Search for the cell housing the specified text and yield its (x, y) center coordinate. 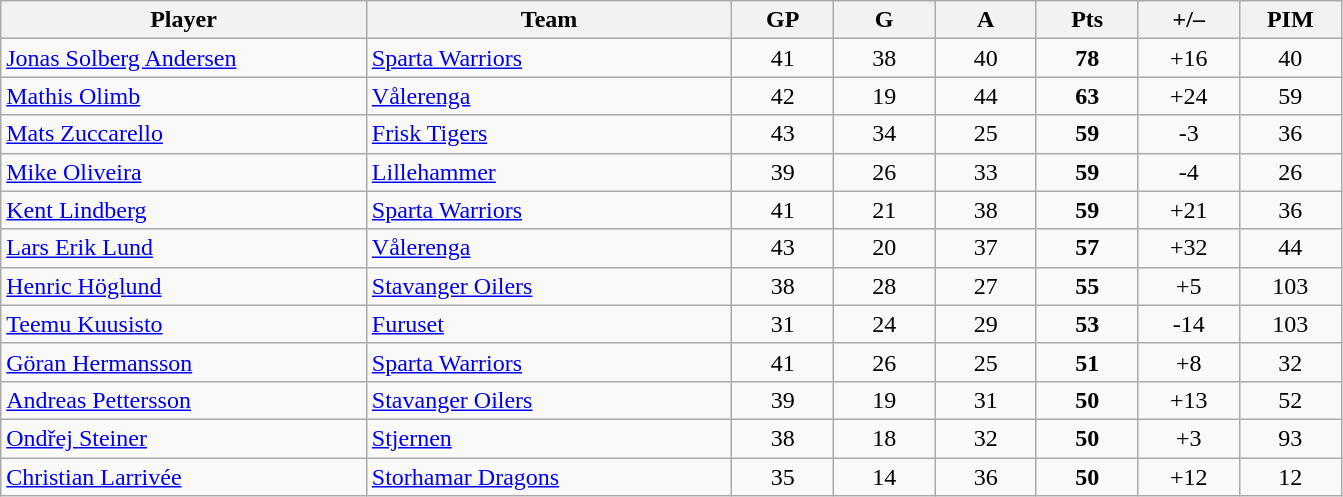
+13 (1189, 400)
53 (1087, 324)
20 (884, 248)
GP (783, 20)
G (884, 20)
A (986, 20)
52 (1291, 400)
+3 (1189, 438)
-4 (1189, 172)
Kent Lindberg (184, 210)
42 (783, 96)
Teemu Kuusisto (184, 324)
14 (884, 477)
Henric Höglund (184, 286)
Jonas Solberg Andersen (184, 58)
Stjernen (549, 438)
27 (986, 286)
Team (549, 20)
29 (986, 324)
-3 (1189, 134)
28 (884, 286)
Lars Erik Lund (184, 248)
Andreas Pettersson (184, 400)
Player (184, 20)
PIM (1291, 20)
78 (1087, 58)
34 (884, 134)
51 (1087, 362)
Ondřej Steiner (184, 438)
+16 (1189, 58)
+32 (1189, 248)
Lillehammer (549, 172)
24 (884, 324)
18 (884, 438)
Mats Zuccarello (184, 134)
+/– (1189, 20)
63 (1087, 96)
33 (986, 172)
+8 (1189, 362)
57 (1087, 248)
Mathis Olimb (184, 96)
12 (1291, 477)
21 (884, 210)
35 (783, 477)
+21 (1189, 210)
93 (1291, 438)
Storhamar Dragons (549, 477)
+12 (1189, 477)
Frisk Tigers (549, 134)
-14 (1189, 324)
+5 (1189, 286)
Christian Larrivée (184, 477)
Pts (1087, 20)
+24 (1189, 96)
Mike Oliveira (184, 172)
37 (986, 248)
Göran Hermansson (184, 362)
55 (1087, 286)
Furuset (549, 324)
